Provide the (x, y) coordinate of the cell's center where the given text is located.  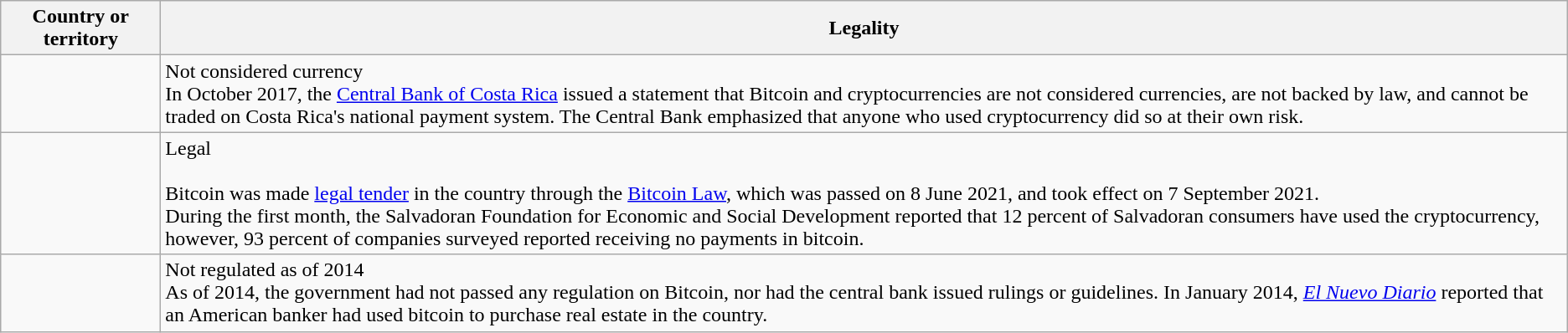
Legality (864, 28)
Country or territory (80, 28)
